Provide the (X, Y) coordinate of the cell's center where the given text is located.  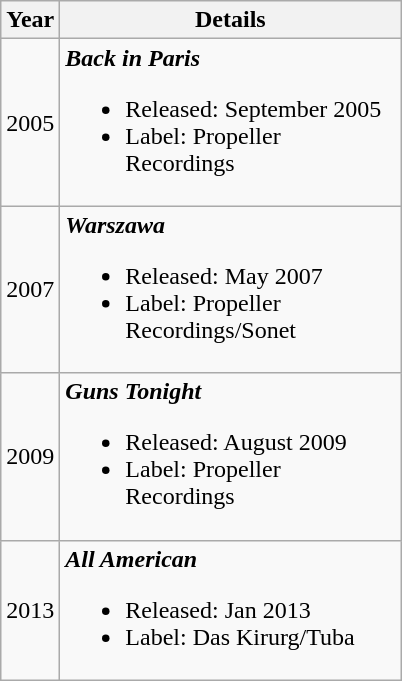
WarszawaReleased: May 2007Label: Propeller Recordings/Sonet (230, 290)
2009 (30, 456)
2005 (30, 122)
Year (30, 20)
2007 (30, 290)
All AmericanReleased: Jan 2013Label: Das Kirurg/Tuba (230, 610)
2013 (30, 610)
Details (230, 20)
Guns TonightReleased: August 2009Label: Propeller Recordings (230, 456)
Back in ParisReleased: September 2005Label: Propeller Recordings (230, 122)
